Extract the [x, y] coordinate from the center of the cell holding the provided text.  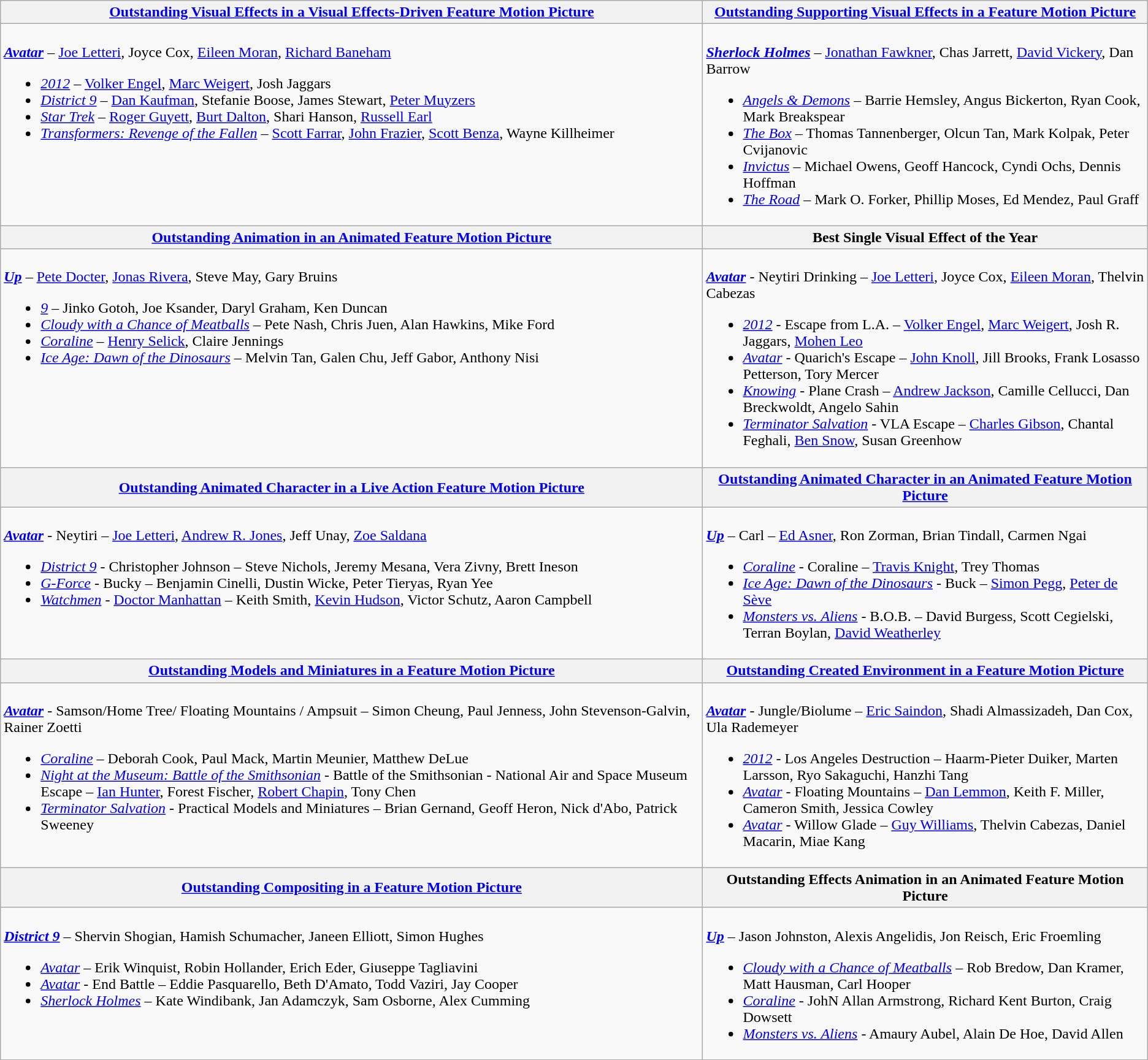
Outstanding Effects Animation in an Animated Feature Motion Picture [925, 888]
Outstanding Animated Character in an Animated Feature Motion Picture [925, 487]
Outstanding Animation in an Animated Feature Motion Picture [352, 237]
Outstanding Compositing in a Feature Motion Picture [352, 888]
Outstanding Visual Effects in a Visual Effects-Driven Feature Motion Picture [352, 12]
Outstanding Created Environment in a Feature Motion Picture [925, 671]
Best Single Visual Effect of the Year [925, 237]
Outstanding Models and Miniatures in a Feature Motion Picture [352, 671]
Outstanding Animated Character in a Live Action Feature Motion Picture [352, 487]
Outstanding Supporting Visual Effects in a Feature Motion Picture [925, 12]
